Identify which cell holds the provided text, then report its [x, y] central coordinate. 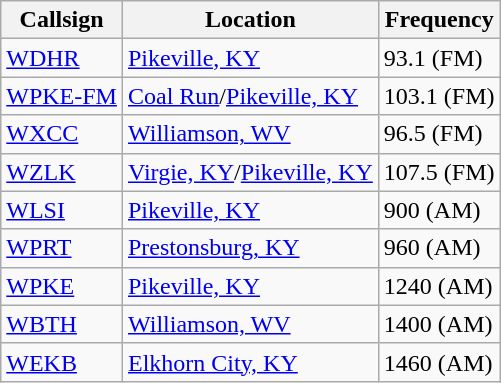
Elkhorn City, KY [250, 362]
WPKE-FM [62, 96]
WBTH [62, 324]
1240 (AM) [439, 286]
Location [250, 20]
93.1 (FM) [439, 58]
Callsign [62, 20]
103.1 (FM) [439, 96]
WZLK [62, 172]
900 (AM) [439, 210]
107.5 (FM) [439, 172]
960 (AM) [439, 248]
1400 (AM) [439, 324]
Frequency [439, 20]
WPRT [62, 248]
WDHR [62, 58]
96.5 (FM) [439, 134]
Prestonsburg, KY [250, 248]
WPKE [62, 286]
1460 (AM) [439, 362]
WXCC [62, 134]
WLSI [62, 210]
WEKB [62, 362]
Virgie, KY/Pikeville, KY [250, 172]
Coal Run/Pikeville, KY [250, 96]
